For the text-containing cell, return its midpoint in (X, Y) coordinate format. 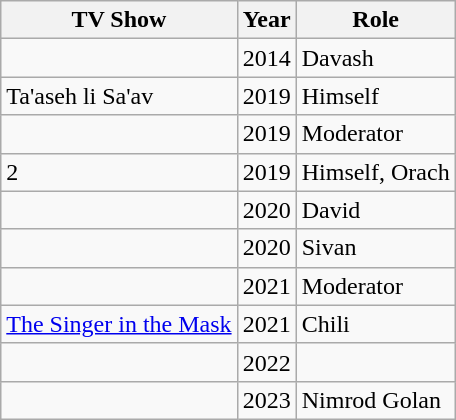
Davash (376, 58)
David (376, 210)
2022 (266, 362)
Ta'aseh li Sa'av (119, 96)
Nimrod Golan (376, 400)
TV Show (119, 20)
2014 (266, 58)
Year (266, 20)
The Singer in the Mask (119, 324)
Role (376, 20)
Himself, Orach (376, 172)
Chili (376, 324)
2 (119, 172)
2023 (266, 400)
Sivan (376, 248)
Himself (376, 96)
